Extract the [x, y] coordinate from the center of the cell holding the provided text.  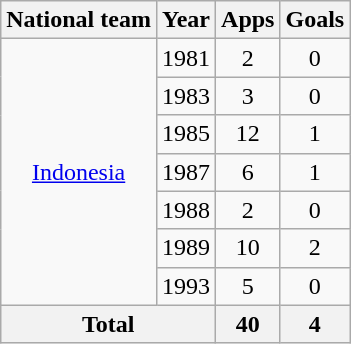
12 [248, 134]
3 [248, 96]
6 [248, 172]
1981 [186, 58]
4 [315, 324]
Goals [315, 20]
1985 [186, 134]
1983 [186, 96]
5 [248, 286]
Indonesia [79, 172]
10 [248, 248]
Year [186, 20]
40 [248, 324]
Apps [248, 20]
Total [108, 324]
1987 [186, 172]
1988 [186, 210]
1993 [186, 286]
National team [79, 20]
1989 [186, 248]
